Output the (X, Y) coordinate of the center of the cell containing the given text.  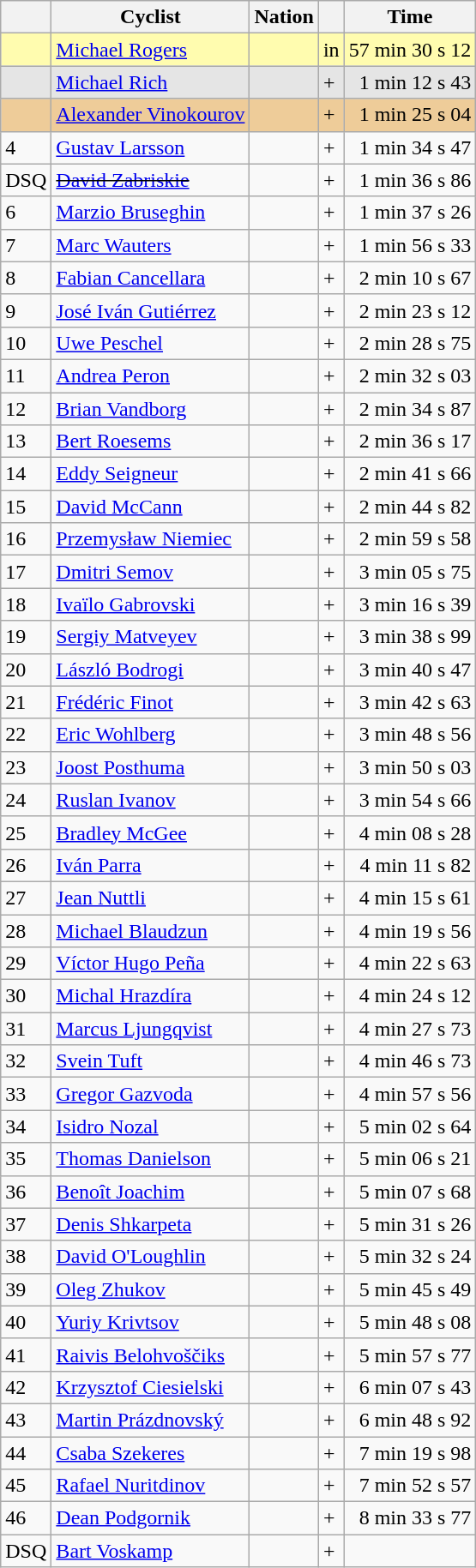
46 (26, 1518)
4 min 11 s 82 (410, 865)
Nation (284, 17)
26 (26, 865)
31 (26, 1029)
2 min 41 s 66 (410, 474)
4 min 46 s 73 (410, 1061)
László Bodrogi (151, 670)
1 min 37 s 26 (410, 213)
3 min 38 s 99 (410, 637)
3 min 16 s 39 (410, 604)
David Zabriskie (151, 180)
10 (26, 343)
Ivaïlo Gabrovski (151, 604)
28 (26, 930)
44 (26, 1453)
Cyclist (151, 17)
17 (26, 572)
Csaba Szekeres (151, 1453)
13 (26, 442)
Gregor Gazvoda (151, 1094)
Yuriy Krivtsov (151, 1322)
Brian Vandborg (151, 409)
14 (26, 474)
19 (26, 637)
3 min 54 s 66 (410, 800)
2 min 34 s 87 (410, 409)
Oleg Zhukov (151, 1289)
5 min 06 s 21 (410, 1159)
8 (26, 278)
in (331, 50)
20 (26, 670)
Joost Posthuma (151, 767)
Gustav Larsson (151, 147)
Uwe Peschel (151, 343)
Michael Rich (151, 82)
2 min 32 s 03 (410, 375)
3 min 42 s 63 (410, 702)
57 min 30 s 12 (410, 50)
6 (26, 213)
Fabian Cancellara (151, 278)
43 (26, 1420)
Ruslan Ivanov (151, 800)
Time (410, 17)
12 (26, 409)
4 min 08 s 28 (410, 832)
Michael Blaudzun (151, 930)
34 (26, 1126)
35 (26, 1159)
3 min 05 s 75 (410, 572)
4 min 19 s 56 (410, 930)
Krzysztof Ciesielski (151, 1387)
1 min 56 s 33 (410, 245)
1 min 25 s 04 (410, 115)
11 (26, 375)
37 (26, 1224)
23 (26, 767)
2 min 44 s 82 (410, 507)
24 (26, 800)
Benoît Joachim (151, 1192)
21 (26, 702)
15 (26, 507)
38 (26, 1257)
Marzio Bruseghin (151, 213)
2 min 23 s 12 (410, 310)
3 min 50 s 03 (410, 767)
36 (26, 1192)
Thomas Danielson (151, 1159)
Raivis Belohvoščiks (151, 1355)
Iván Parra (151, 865)
Marc Wauters (151, 245)
5 min 57 s 77 (410, 1355)
9 (26, 310)
Rafael Nuritdinov (151, 1486)
Dmitri Semov (151, 572)
40 (26, 1322)
16 (26, 539)
3 min 48 s 56 (410, 735)
27 (26, 898)
7 min 52 s 57 (410, 1486)
3 min 40 s 47 (410, 670)
José Iván Gutiérrez (151, 310)
4 min 15 s 61 (410, 898)
5 min 45 s 49 (410, 1289)
6 min 07 s 43 (410, 1387)
2 min 59 s 58 (410, 539)
Denis Shkarpeta (151, 1224)
Víctor Hugo Peña (151, 964)
25 (26, 832)
2 min 10 s 67 (410, 278)
Sergiy Matveyev (151, 637)
Andrea Peron (151, 375)
4 min 57 s 56 (410, 1094)
1 min 36 s 86 (410, 180)
18 (26, 604)
5 min 07 s 68 (410, 1192)
1 min 12 s 43 (410, 82)
Przemysław Niemiec (151, 539)
Martin Prázdnovský (151, 1420)
Bart Voskamp (151, 1551)
Isidro Nozal (151, 1126)
22 (26, 735)
41 (26, 1355)
2 min 36 s 17 (410, 442)
42 (26, 1387)
Bert Roesems (151, 442)
Alexander Vinokourov (151, 115)
39 (26, 1289)
1 min 34 s 47 (410, 147)
6 min 48 s 92 (410, 1420)
Marcus Ljungqvist (151, 1029)
Bradley McGee (151, 832)
David McCann (151, 507)
5 min 48 s 08 (410, 1322)
4 min 24 s 12 (410, 996)
Eric Wohlberg (151, 735)
Dean Podgornik (151, 1518)
45 (26, 1486)
30 (26, 996)
Jean Nuttli (151, 898)
5 min 31 s 26 (410, 1224)
Michael Rogers (151, 50)
Eddy Seigneur (151, 474)
29 (26, 964)
Michal Hrazdíra (151, 996)
7 (26, 245)
33 (26, 1094)
4 min 22 s 63 (410, 964)
5 min 02 s 64 (410, 1126)
7 min 19 s 98 (410, 1453)
4 min 27 s 73 (410, 1029)
32 (26, 1061)
8 min 33 s 77 (410, 1518)
Frédéric Finot (151, 702)
Svein Tuft (151, 1061)
4 (26, 147)
David O'Loughlin (151, 1257)
5 min 32 s 24 (410, 1257)
2 min 28 s 75 (410, 343)
